Pinpoint the cell where the given text exists, returning its [x, y] midpoint coordinate. 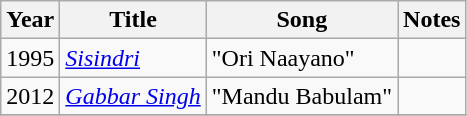
Song [302, 20]
Notes [432, 20]
"Mandu Babulam" [302, 96]
2012 [30, 96]
1995 [30, 58]
Sisindri [133, 58]
Gabbar Singh [133, 96]
"Ori Naayano" [302, 58]
Year [30, 20]
Title [133, 20]
